Determine the (X, Y) coordinate at the center of the cell enclosing the given text.  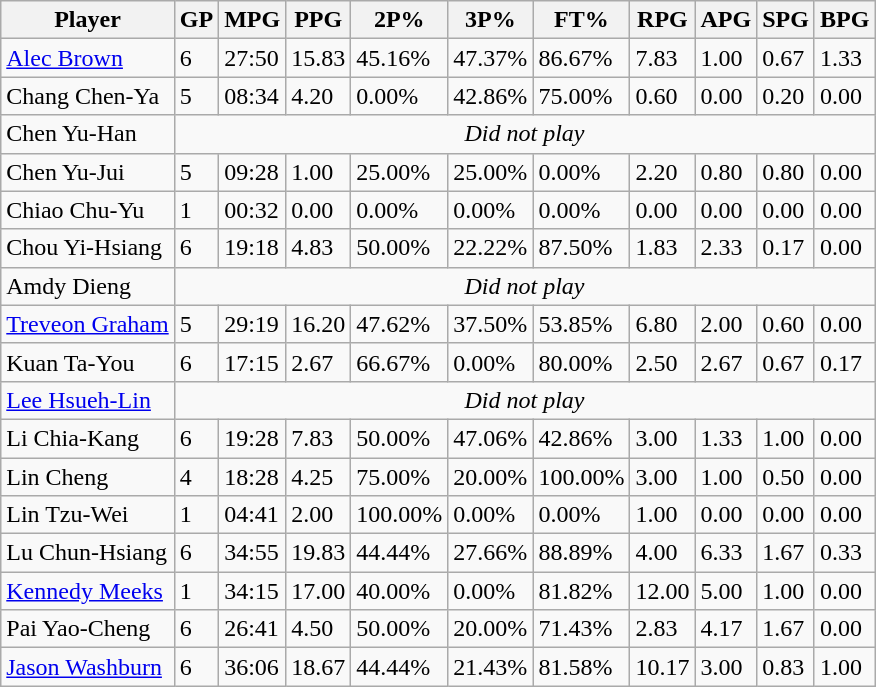
Lin Tzu-Wei (88, 515)
2.20 (662, 172)
Pai Yao-Cheng (88, 629)
17:15 (252, 362)
6.33 (726, 553)
RPG (662, 20)
Amdy Dieng (88, 286)
15.83 (318, 58)
27:50 (252, 58)
37.50% (490, 324)
17.00 (318, 591)
47.37% (490, 58)
2.50 (662, 362)
81.58% (582, 667)
34:15 (252, 591)
Jason Washburn (88, 667)
36:06 (252, 667)
66.67% (400, 362)
19:18 (252, 248)
0.20 (786, 96)
Lee Hsueh-Lin (88, 400)
88.89% (582, 553)
Chou Yi-Hsiang (88, 248)
08:34 (252, 96)
04:41 (252, 515)
GP (196, 20)
81.82% (582, 591)
Treveon Graham (88, 324)
MPG (252, 20)
Kennedy Meeks (88, 591)
1.83 (662, 248)
4.20 (318, 96)
19:28 (252, 438)
0.33 (844, 553)
53.85% (582, 324)
Chen Yu-Jui (88, 172)
40.00% (400, 591)
19.83 (318, 553)
16.20 (318, 324)
45.16% (400, 58)
5.00 (726, 591)
26:41 (252, 629)
21.43% (490, 667)
4.83 (318, 248)
29:19 (252, 324)
Chen Yu-Han (88, 134)
18.67 (318, 667)
00:32 (252, 210)
4.00 (662, 553)
4 (196, 477)
86.67% (582, 58)
Chang Chen-Ya (88, 96)
2P% (400, 20)
4.25 (318, 477)
4.17 (726, 629)
87.50% (582, 248)
80.00% (582, 362)
SPG (786, 20)
FT% (582, 20)
47.62% (400, 324)
09:28 (252, 172)
Alec Brown (88, 58)
10.17 (662, 667)
6.80 (662, 324)
Player (88, 20)
0.83 (786, 667)
18:28 (252, 477)
Kuan Ta-You (88, 362)
2.83 (662, 629)
34:55 (252, 553)
27.66% (490, 553)
4.50 (318, 629)
APG (726, 20)
2.33 (726, 248)
71.43% (582, 629)
0.50 (786, 477)
PPG (318, 20)
22.22% (490, 248)
Chiao Chu-Yu (88, 210)
Li Chia-Kang (88, 438)
47.06% (490, 438)
Lu Chun-Hsiang (88, 553)
BPG (844, 20)
3P% (490, 20)
Lin Cheng (88, 477)
12.00 (662, 591)
